Detect which cell encompasses the target text, then output its [X, Y] center coordinate. 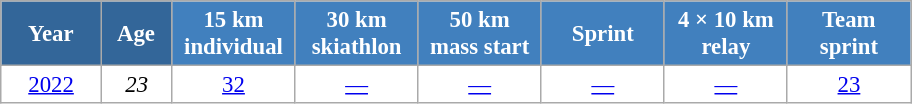
Sprint [602, 34]
Team sprint [848, 34]
30 km skiathlon [356, 34]
2022 [52, 85]
50 km mass start [480, 34]
15 km individual [234, 34]
Year [52, 34]
32 [234, 85]
Age [136, 34]
4 × 10 km relay [726, 34]
